Return (X, Y) of the center of cell containing provided text 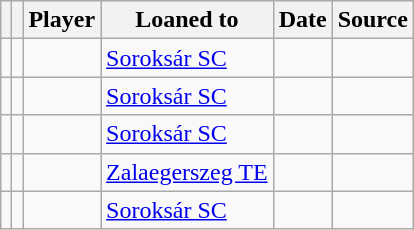
Zalaegerszeg TE (188, 172)
Source (372, 20)
Loaned to (188, 20)
Player (62, 20)
Date (302, 20)
